Locate the cell with the specified text and output its [x, y] center coordinate. 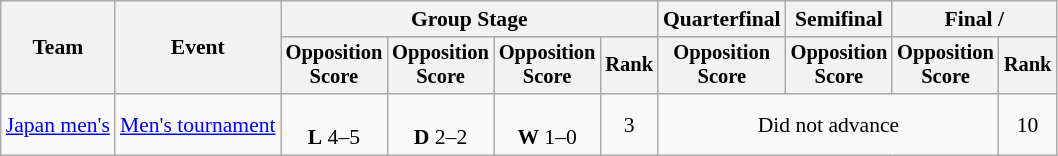
Japan men's [58, 124]
Group Stage [470, 19]
Team [58, 48]
Final / [974, 19]
W 1–0 [548, 124]
Quarterfinal [722, 19]
Men's tournament [198, 124]
Event [198, 48]
D 2–2 [440, 124]
L 4–5 [334, 124]
Did not advance [828, 124]
Semifinal [840, 19]
3 [629, 124]
10 [1028, 124]
